Output the (x, y) coordinate of the center of the cell containing the given text.  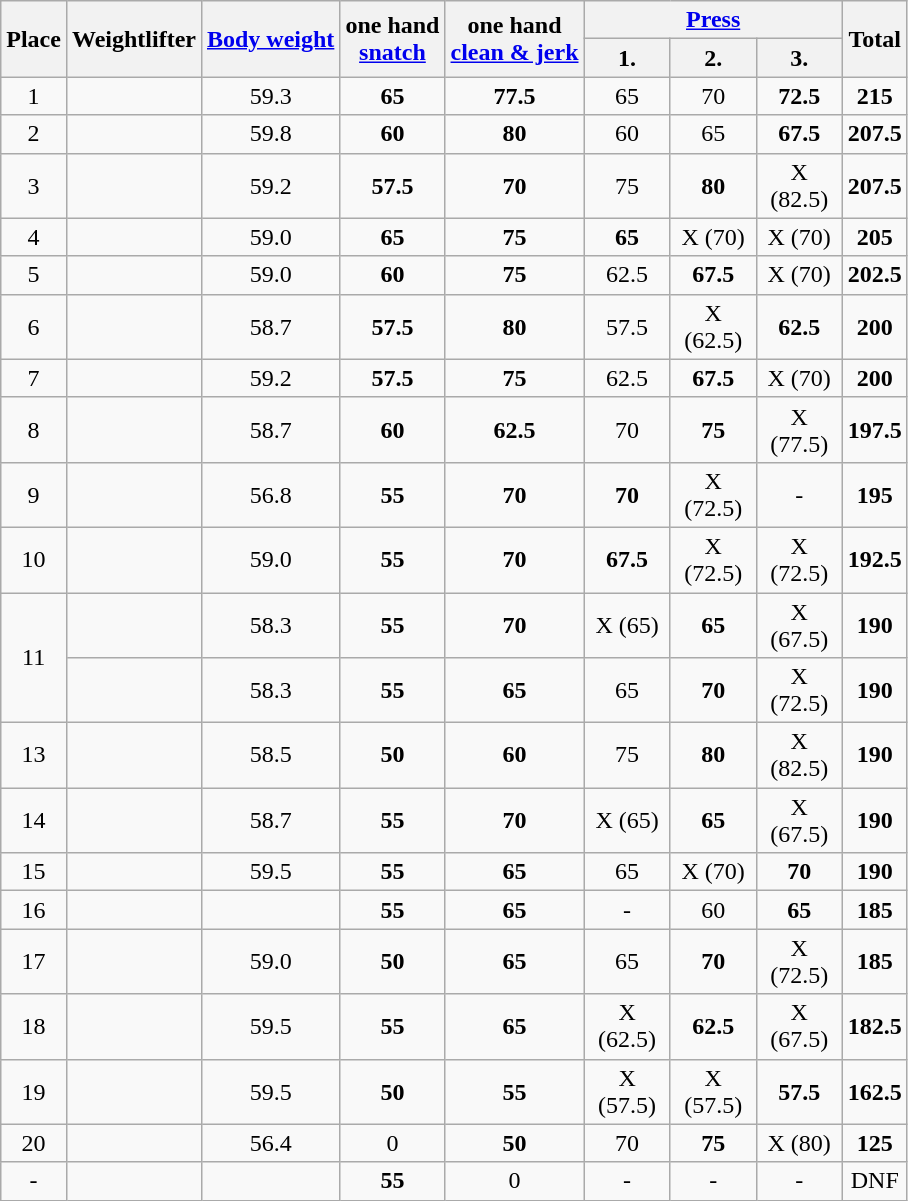
X (80) (799, 1143)
Weightlifter (134, 39)
17 (34, 962)
58.5 (270, 756)
56.4 (270, 1143)
1 (34, 96)
125 (874, 1143)
77.5 (514, 96)
59.3 (270, 96)
18 (34, 1026)
3. (799, 58)
13 (34, 756)
6 (34, 326)
59.8 (270, 134)
1. (627, 58)
192.5 (874, 560)
3 (34, 186)
197.5 (874, 430)
15 (34, 872)
14 (34, 820)
205 (874, 237)
7 (34, 378)
19 (34, 1092)
Body weight (270, 39)
one handclean & jerk (514, 39)
X (77.5) (799, 430)
195 (874, 494)
5 (34, 275)
10 (34, 560)
56.8 (270, 494)
9 (34, 494)
DNF (874, 1181)
202.5 (874, 275)
Place (34, 39)
Press (713, 20)
20 (34, 1143)
182.5 (874, 1026)
Total (874, 39)
72.5 (799, 96)
11 (34, 657)
one handsnatch (392, 39)
4 (34, 237)
16 (34, 910)
215 (874, 96)
2 (34, 134)
2. (713, 58)
162.5 (874, 1092)
8 (34, 430)
